Return the (X, Y) coordinate for the center point of the cell that contains the specified text.  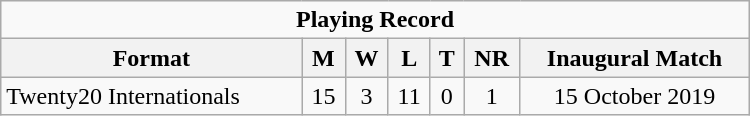
Inaugural Match (634, 58)
15 October 2019 (634, 96)
0 (446, 96)
M (324, 58)
15 (324, 96)
3 (366, 96)
Playing Record (375, 20)
W (366, 58)
Twenty20 Internationals (152, 96)
L (409, 58)
NR (492, 58)
1 (492, 96)
11 (409, 96)
T (446, 58)
Format (152, 58)
